Pinpoint the cell where the given text exists, returning its (x, y) midpoint coordinate. 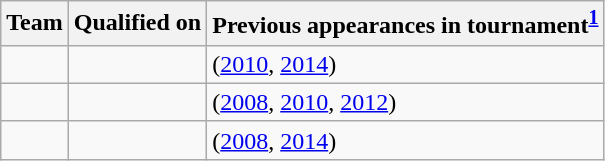
(2010, 2014) (406, 64)
Qualified on (137, 24)
(2008, 2014) (406, 140)
Previous appearances in tournament1 (406, 24)
Team (35, 24)
(2008, 2010, 2012) (406, 102)
